Capture the cell that displays the provided text and extract its (X, Y) central coordinate. 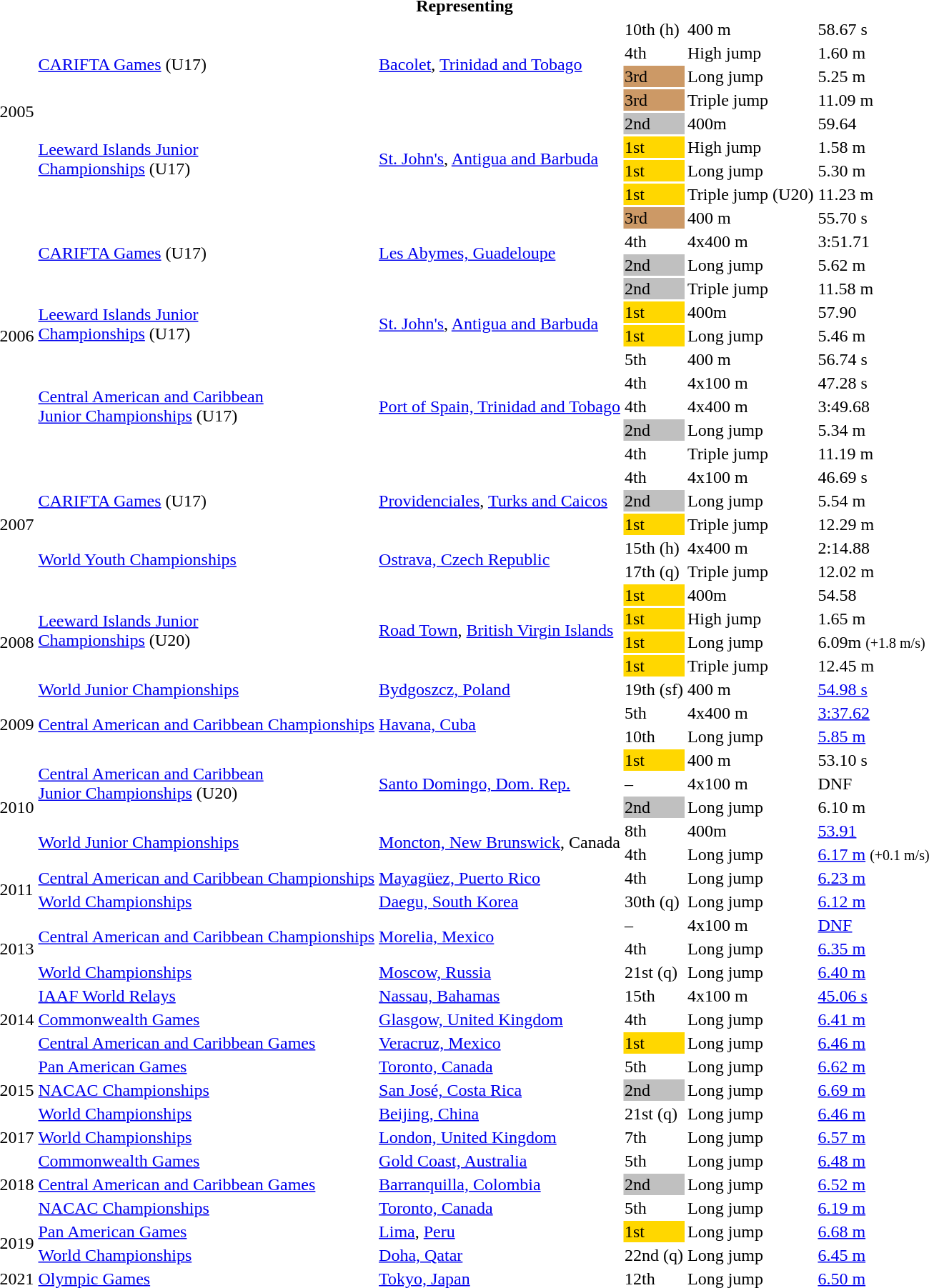
Central American and CaribbeanJunior Championships (U20) (207, 784)
10th (653, 737)
IAAF World Relays (207, 996)
Bacolet, Trinidad and Tobago (500, 64)
Veracruz, Mexico (500, 1043)
Leeward Islands JuniorChampionships (U20) (207, 630)
15th (653, 996)
Morelia, Mexico (500, 937)
Havana, Cuba (500, 724)
8th (653, 831)
Mayagüez, Puerto Rico (500, 878)
19th (sf) (653, 689)
15th (h) (653, 548)
San José, Costa Rica (500, 1090)
Moncton, New Brunswick, Canada (500, 843)
22nd (q) (653, 1255)
Triple jump (U20) (750, 194)
10th (h) (653, 29)
Ostrava, Czech Republic (500, 560)
Moscow, Russia (500, 972)
Nassau, Bahamas (500, 996)
Beijing, China (500, 1114)
Barranquilla, Colombia (500, 1184)
Central American and CaribbeanJunior Championships (U17) (207, 406)
17th (q) (653, 571)
Lima, Peru (500, 1232)
Doha, Qatar (500, 1255)
30th (q) (653, 902)
Bydgoszcz, Poland (500, 689)
Glasgow, United Kingdom (500, 1019)
World Youth Championships (207, 560)
7th (653, 1137)
Port of Spain, Trinidad and Tobago (500, 406)
Santo Domingo, Dom. Rep. (500, 784)
Providenciales, Turks and Caicos (500, 501)
London, United Kingdom (500, 1137)
Daegu, South Korea (500, 902)
Road Town, British Virgin Islands (500, 630)
Gold Coast, Australia (500, 1161)
Les Abymes, Guadeloupe (500, 253)
